Pinpoint the cell where the given text exists, returning its (x, y) midpoint coordinate. 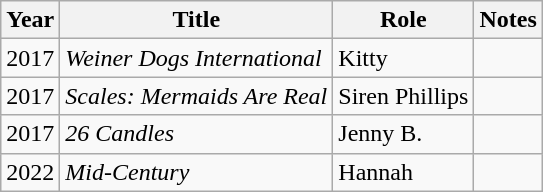
Notes (508, 20)
Hannah (404, 172)
26 Candles (196, 134)
Siren Phillips (404, 96)
Mid-Century (196, 172)
Scales: Mermaids Are Real (196, 96)
Jenny B. (404, 134)
Year (30, 20)
Weiner Dogs International (196, 58)
Title (196, 20)
Role (404, 20)
Kitty (404, 58)
2022 (30, 172)
